Capture the cell that displays the provided text and extract its [X, Y] central coordinate. 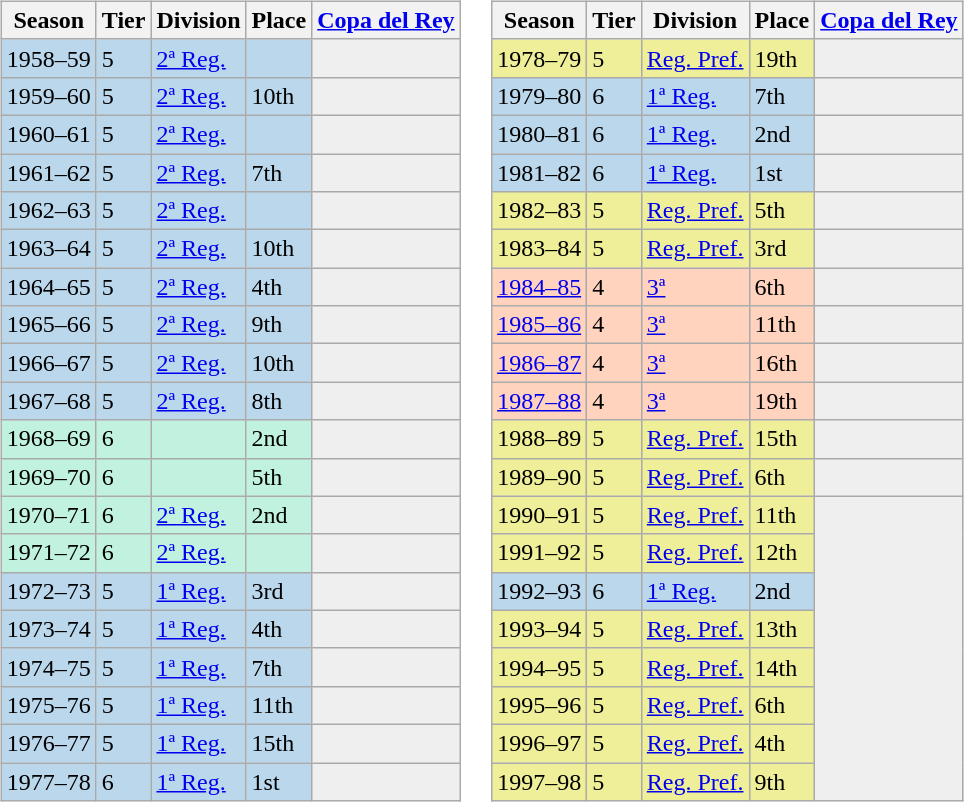
16th [782, 363]
1996–97 [540, 743]
1963–64 [48, 249]
1965–66 [48, 325]
1971–72 [48, 553]
1993–94 [540, 629]
8th [279, 401]
1960–61 [48, 134]
13th [782, 629]
1984–85 [540, 287]
1982–83 [540, 211]
1978–79 [540, 58]
1997–98 [540, 781]
1973–74 [48, 629]
1989–90 [540, 477]
1983–84 [540, 249]
1980–81 [540, 134]
1968–69 [48, 439]
1981–82 [540, 173]
1987–88 [540, 401]
1992–93 [540, 591]
1985–86 [540, 325]
1988–89 [540, 439]
1959–60 [48, 96]
1990–91 [540, 515]
1958–59 [48, 58]
1962–63 [48, 211]
1977–78 [48, 781]
1976–77 [48, 743]
1970–71 [48, 515]
1961–62 [48, 173]
1979–80 [540, 96]
1966–67 [48, 363]
1969–70 [48, 477]
12th [782, 553]
1986–87 [540, 363]
1975–76 [48, 705]
14th [782, 667]
1991–92 [540, 553]
1995–96 [540, 705]
1972–73 [48, 591]
1964–65 [48, 287]
1967–68 [48, 401]
1994–95 [540, 667]
1974–75 [48, 667]
